Capture the cell that displays the provided text and extract its (x, y) central coordinate. 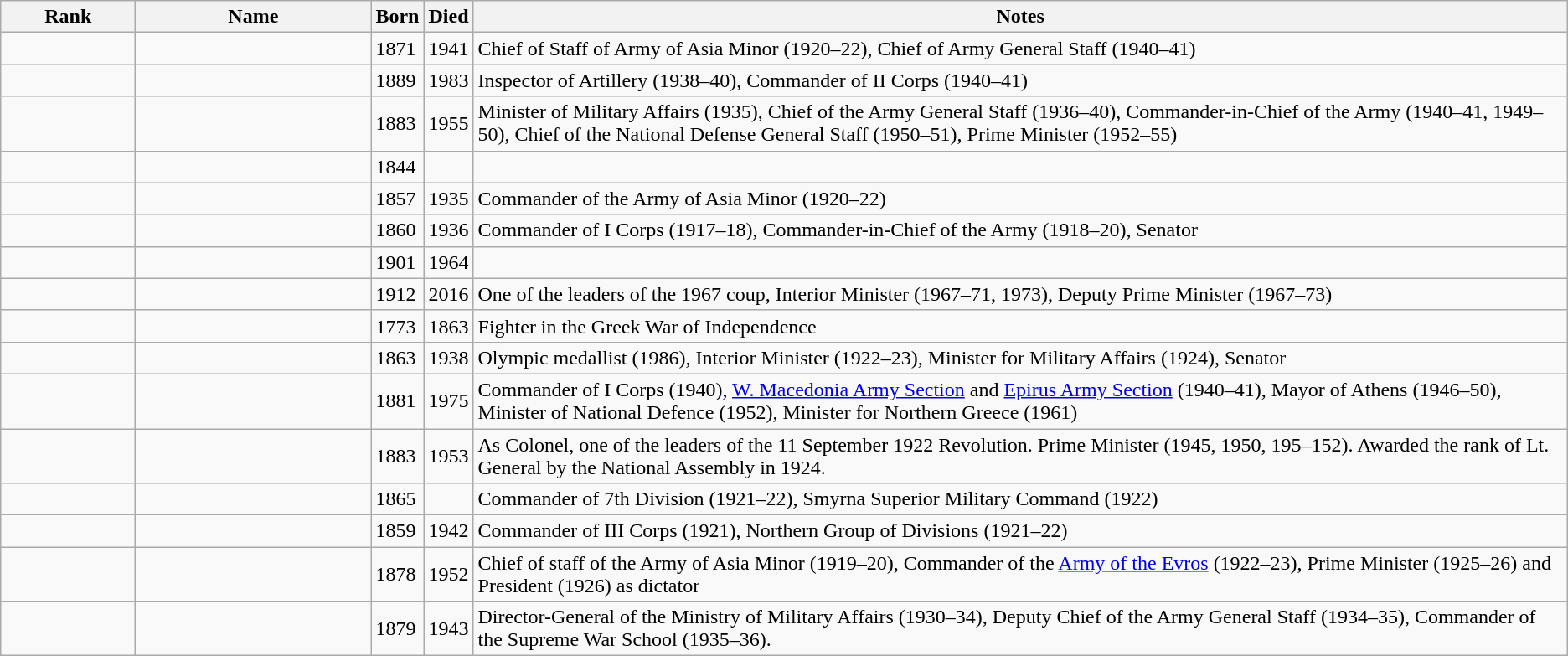
1889 (397, 80)
Chief of Staff of Army of Asia Minor (1920–22), Chief of Army General Staff (1940–41) (1020, 49)
Fighter in the Greek War of Independence (1020, 326)
1938 (449, 358)
Commander of 7th Division (1921–22), Smyrna Superior Military Command (1922) (1020, 499)
Commander of the Army of Asia Minor (1920–22) (1020, 199)
1912 (397, 294)
1878 (397, 575)
1860 (397, 230)
1859 (397, 531)
1901 (397, 262)
1942 (449, 531)
1955 (449, 124)
1773 (397, 326)
1964 (449, 262)
Notes (1020, 17)
1943 (449, 628)
1844 (397, 167)
Commander of I Corps (1917–18), Commander-in-Chief of the Army (1918–20), Senator (1020, 230)
One of the leaders of the 1967 coup, Interior Minister (1967–71, 1973), Deputy Prime Minister (1967–73) (1020, 294)
Name (253, 17)
1975 (449, 400)
Olympic medallist (1986), Interior Minister (1922–23), Minister for Military Affairs (1924), Senator (1020, 358)
Commander of III Corps (1921), Northern Group of Divisions (1921–22) (1020, 531)
1865 (397, 499)
2016 (449, 294)
Inspector of Artillery (1938–40), Commander of II Corps (1940–41) (1020, 80)
1879 (397, 628)
Born (397, 17)
1936 (449, 230)
Died (449, 17)
1983 (449, 80)
1952 (449, 575)
Rank (69, 17)
1857 (397, 199)
1871 (397, 49)
1935 (449, 199)
1881 (397, 400)
1941 (449, 49)
1953 (449, 456)
